Determine the [X, Y] coordinate at the center of the cell enclosing the given text.  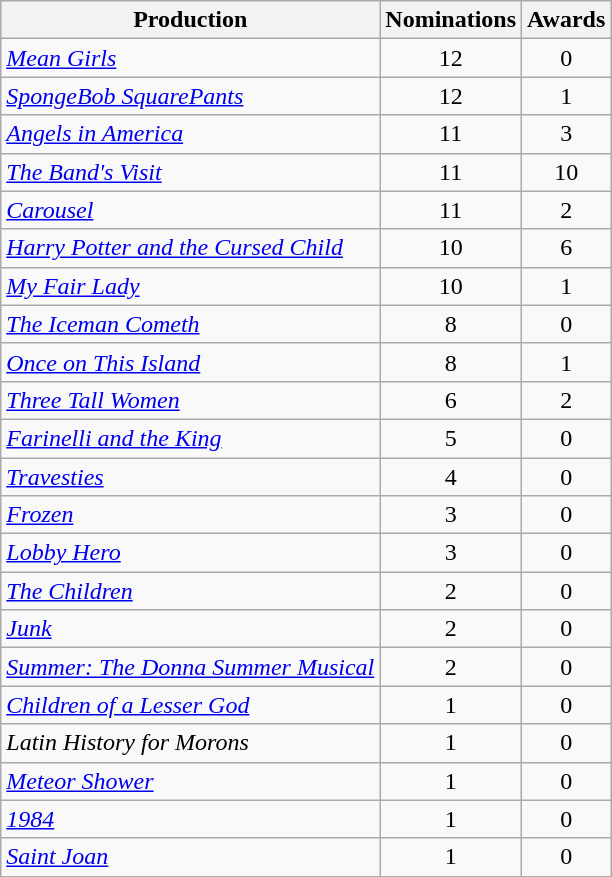
Farinelli and the King [190, 438]
Once on This Island [190, 362]
Angels in America [190, 134]
Carousel [190, 210]
The Band's Visit [190, 172]
4 [451, 477]
The Iceman Cometh [190, 324]
Travesties [190, 477]
Awards [566, 20]
5 [451, 438]
Nominations [451, 20]
Summer: The Donna Summer Musical [190, 667]
Latin History for Morons [190, 743]
Junk [190, 629]
Production [190, 20]
My Fair Lady [190, 286]
1984 [190, 819]
Saint Joan [190, 857]
Three Tall Women [190, 400]
Lobby Hero [190, 553]
The Children [190, 591]
Meteor Shower [190, 781]
Frozen [190, 515]
Harry Potter and the Cursed Child [190, 248]
Children of a Lesser God [190, 705]
SpongeBob SquarePants [190, 96]
Mean Girls [190, 58]
